From the cell containing the given text, extract its center point as (x, y) coordinate. 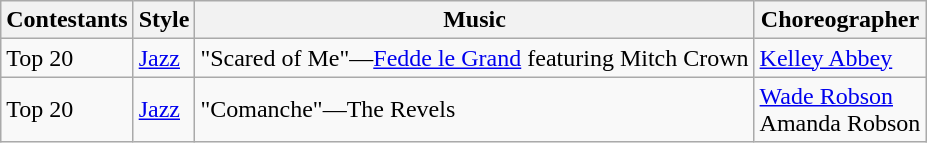
Wade RobsonAmanda Robson (840, 110)
Kelley Abbey (840, 58)
Style (164, 20)
Music (474, 20)
"Comanche"—The Revels (474, 110)
Choreographer (840, 20)
"Scared of Me"—Fedde le Grand featuring Mitch Crown (474, 58)
Contestants (67, 20)
